Return [X, Y] of the center of cell containing provided text 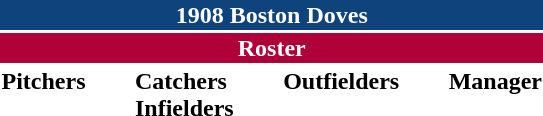
1908 Boston Doves [272, 15]
Roster [272, 48]
